For the text-containing cell, return its midpoint in [X, Y] coordinate format. 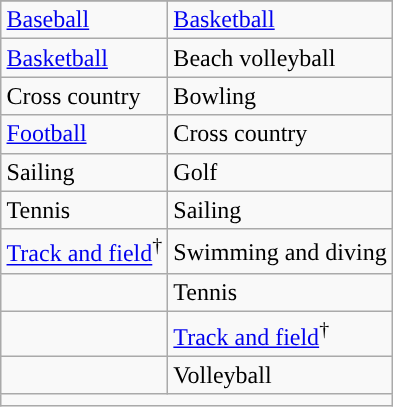
Football [84, 134]
Bowling [280, 96]
Beach volleyball [280, 58]
Golf [280, 172]
Volleyball [280, 375]
Baseball [84, 20]
Swimming and diving [280, 252]
